Provide the (x, y) coordinate of the cell's center where the given text is located.  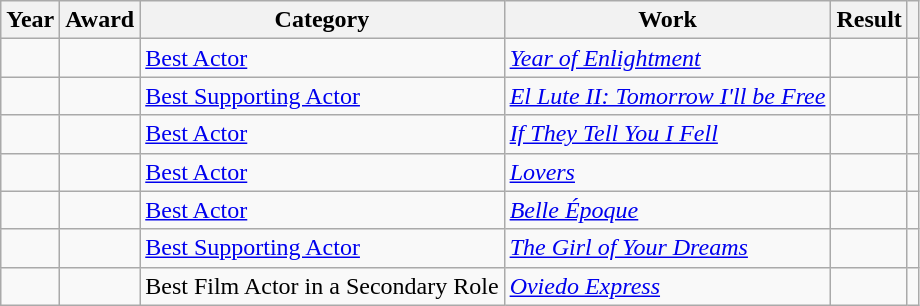
Year of Enlightment (668, 58)
Work (668, 20)
Lovers (668, 172)
Category (322, 20)
El Lute II: Tomorrow I'll be Free (668, 96)
Result (869, 20)
Award (100, 20)
The Girl of Your Dreams (668, 248)
If They Tell You I Fell (668, 134)
Best Film Actor in a Secondary Role (322, 286)
Year (30, 20)
Oviedo Express (668, 286)
Belle Époque (668, 210)
